Search for the cell housing the specified text and yield its (x, y) center coordinate. 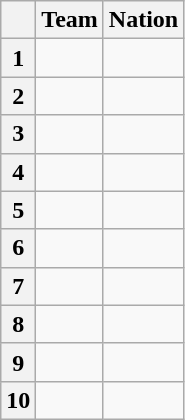
8 (18, 324)
5 (18, 210)
Team (70, 20)
Nation (143, 20)
3 (18, 134)
6 (18, 248)
2 (18, 96)
9 (18, 362)
4 (18, 172)
7 (18, 286)
1 (18, 58)
10 (18, 400)
